For the text-containing cell, return its midpoint in [X, Y] coordinate format. 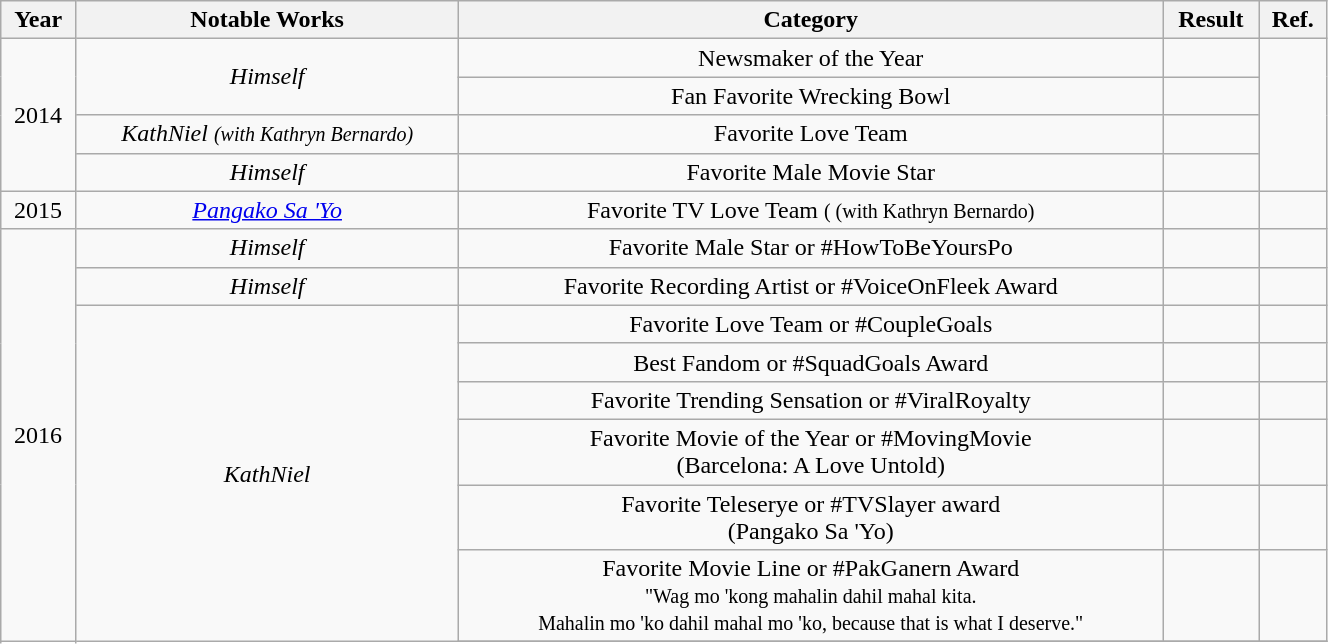
Favorite Love Team or #CoupleGoals [811, 324]
Notable Works [266, 20]
2016 [38, 435]
Favorite Love Team [811, 134]
KathNiel (with Kathryn Bernardo) [266, 134]
Category [811, 20]
KathNiel [266, 473]
Favorite Movie Line or #PakGanern Award "Wag mo 'kong mahalin dahil mahal kita.Mahalin mo 'ko dahil mahal mo 'ko, because that is what I deserve." [811, 596]
Favorite Male Star or #HowToBeYoursPo [811, 248]
Favorite Trending Sensation or #ViralRoyalty [811, 400]
Year [38, 20]
Ref. [1292, 20]
Result [1212, 20]
Fan Favorite Wrecking Bowl [811, 96]
Favorite Teleserye or #TVSlayer award (Pangako Sa 'Yo) [811, 516]
2015 [38, 210]
Newsmaker of the Year [811, 58]
Favorite Movie of the Year or #MovingMovie (Barcelona: A Love Untold) [811, 452]
2014 [38, 115]
Favorite TV Love Team ( (with Kathryn Bernardo) [811, 210]
Pangako Sa 'Yo [266, 210]
Best Fandom or #SquadGoals Award [811, 362]
Favorite Recording Artist or #VoiceOnFleek Award [811, 286]
Favorite Male Movie Star [811, 172]
